Pinpoint the cell where the given text exists, returning its [x, y] midpoint coordinate. 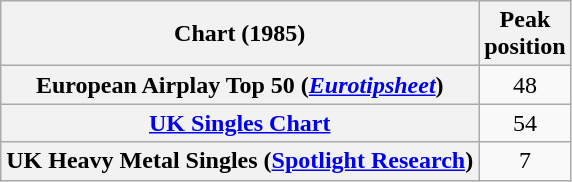
7 [525, 161]
Chart (1985) [240, 34]
UK Singles Chart [240, 123]
Peakposition [525, 34]
54 [525, 123]
48 [525, 85]
UK Heavy Metal Singles (Spotlight Research) [240, 161]
European Airplay Top 50 (Eurotipsheet) [240, 85]
